Return the (X, Y) coordinate for the center point of the cell that contains the specified text.  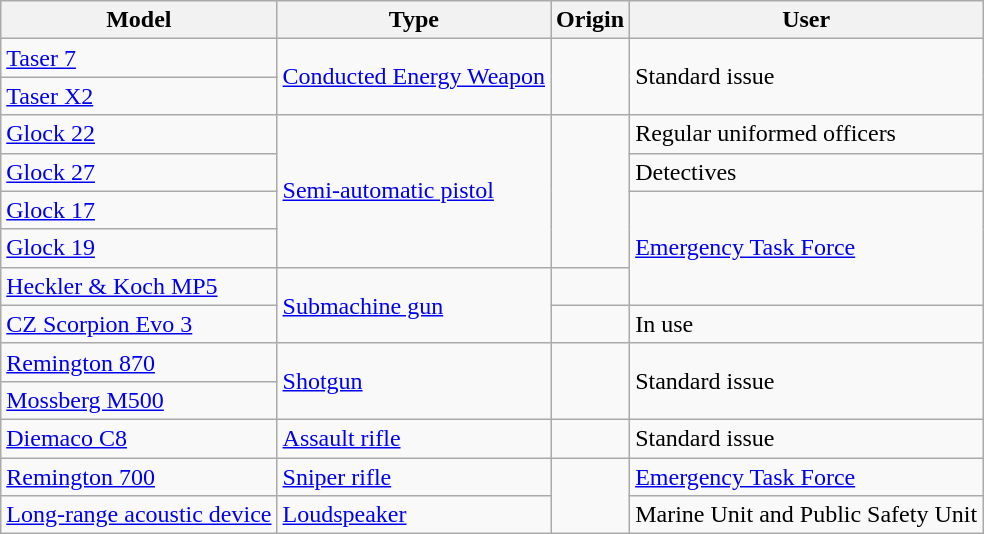
Diemaco C8 (139, 438)
Semi-automatic pistol (414, 191)
Shotgun (414, 381)
Remington 870 (139, 362)
Origin (590, 20)
User (806, 20)
Mossberg M500 (139, 400)
Regular uniformed officers (806, 134)
Long-range acoustic device (139, 515)
Conducted Energy Weapon (414, 77)
CZ Scorpion Evo 3 (139, 324)
Submachine gun (414, 305)
Model (139, 20)
Marine Unit and Public Safety Unit (806, 515)
Remington 700 (139, 477)
Assault rifle (414, 438)
Glock 22 (139, 134)
In use (806, 324)
Sniper rifle (414, 477)
Heckler & Koch MP5 (139, 286)
Glock 19 (139, 248)
Glock 27 (139, 172)
Type (414, 20)
Taser X2 (139, 96)
Glock 17 (139, 210)
Loudspeaker (414, 515)
Taser 7 (139, 58)
Detectives (806, 172)
